Pinpoint the cell where the given text exists, returning its [X, Y] midpoint coordinate. 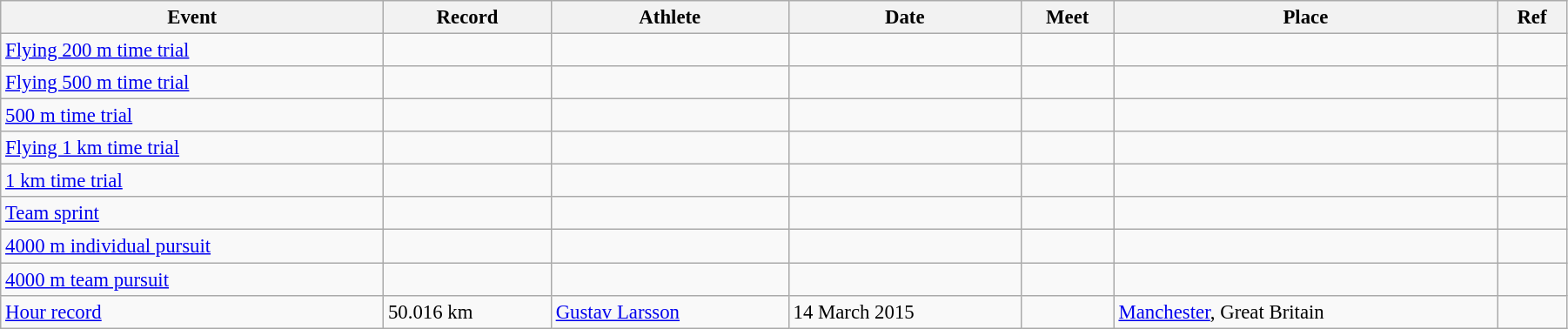
Date [905, 17]
Record [468, 17]
Flying 500 m time trial [192, 83]
14 March 2015 [905, 312]
Team sprint [192, 213]
Hour record [192, 312]
Manchester, Great Britain [1305, 312]
Meet [1067, 17]
Place [1305, 17]
500 m time trial [192, 116]
50.016 km [468, 312]
4000 m individual pursuit [192, 246]
Gustav Larsson [670, 312]
Event [192, 17]
Ref [1532, 17]
4000 m team pursuit [192, 279]
Flying 1 km time trial [192, 148]
1 km time trial [192, 181]
Flying 200 m time trial [192, 50]
Athlete [670, 17]
